Capture the cell that displays the provided text and extract its [x, y] central coordinate. 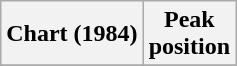
Chart (1984) [72, 34]
Peakposition [189, 34]
